Return (x, y) of the center of cell containing provided text 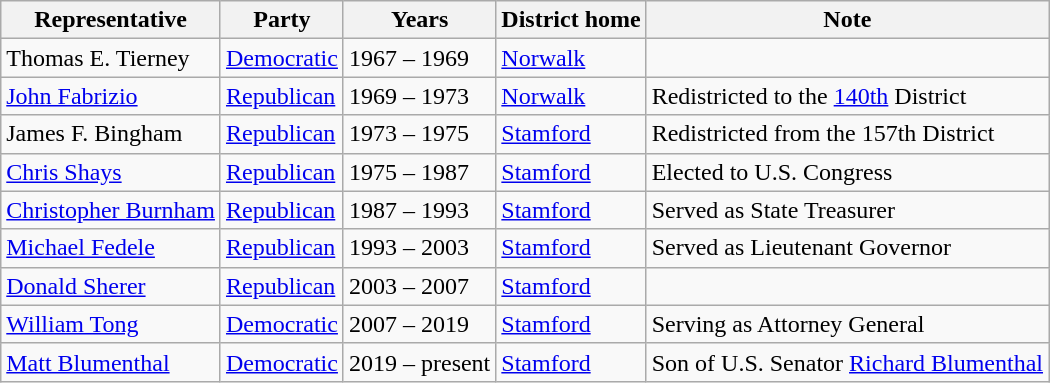
James F. Bingham (111, 134)
Note (847, 20)
Serving as Attorney General (847, 324)
Donald Sherer (111, 286)
Elected to U.S. Congress (847, 172)
Thomas E. Tierney (111, 58)
Redistricted to the 140th District (847, 96)
Years (419, 20)
1993 – 2003 (419, 248)
Chris Shays (111, 172)
Son of U.S. Senator Richard Blumenthal (847, 362)
Matt Blumenthal (111, 362)
2003 – 2007 (419, 286)
1969 – 1973 (419, 96)
William Tong (111, 324)
2007 – 2019 (419, 324)
1967 – 1969 (419, 58)
John Fabrizio (111, 96)
Christopher Burnham (111, 210)
1987 – 1993 (419, 210)
Served as Lieutenant Governor (847, 248)
Michael Fedele (111, 248)
1973 – 1975 (419, 134)
Representative (111, 20)
Redistricted from the 157th District (847, 134)
2019 – present (419, 362)
1975 – 1987 (419, 172)
Party (282, 20)
Served as State Treasurer (847, 210)
District home (571, 20)
